Return [X, Y] of the center of cell containing provided text 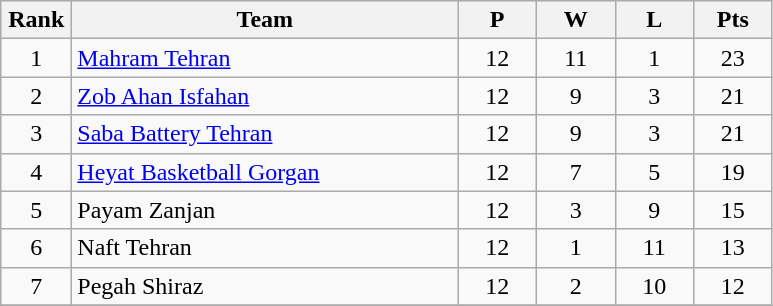
Payam Zanjan [265, 210]
Rank [36, 20]
10 [654, 286]
Team [265, 20]
P [498, 20]
15 [734, 210]
4 [36, 172]
Saba Battery Tehran [265, 134]
Pegah Shiraz [265, 286]
Mahram Tehran [265, 58]
Pts [734, 20]
23 [734, 58]
Heyat Basketball Gorgan [265, 172]
Zob Ahan Isfahan [265, 96]
Naft Tehran [265, 248]
6 [36, 248]
13 [734, 248]
L [654, 20]
W [576, 20]
19 [734, 172]
